Locate the cell with the specified text and output its (x, y) center coordinate. 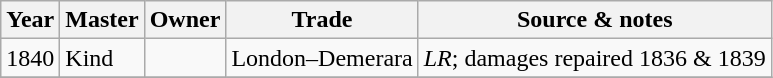
Kind (102, 58)
Year (30, 20)
Trade (322, 20)
Owner (185, 20)
LR; damages repaired 1836 & 1839 (594, 58)
1840 (30, 58)
London–Demerara (322, 58)
Master (102, 20)
Source & notes (594, 20)
